Capture the cell that displays the provided text and extract its [x, y] central coordinate. 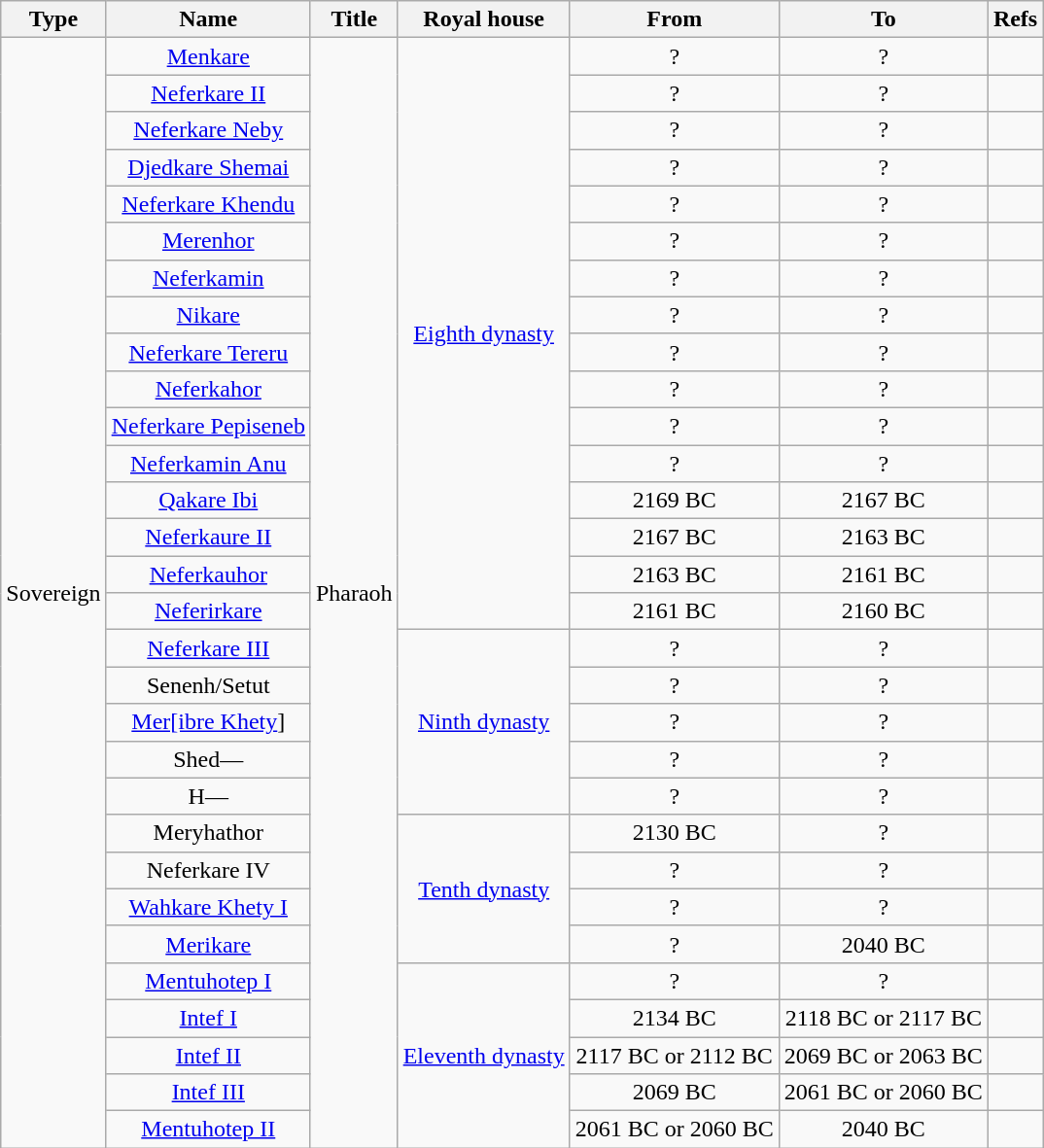
Intef II [208, 1055]
Neferkare II [208, 93]
Intef III [208, 1093]
Djedkare Shemai [208, 167]
Pharaoh [354, 593]
Intef I [208, 1018]
Neferkare Pepiseneb [208, 426]
Senenh/Setut [208, 685]
Merenhor [208, 241]
Name [208, 19]
H— [208, 796]
Neferkare Khendu [208, 204]
Neferkare Neby [208, 130]
Neferkahor [208, 389]
Neferkare III [208, 648]
Shed— [208, 759]
Neferirkare [208, 611]
Title [354, 19]
Sovereign [53, 593]
Refs [1015, 19]
2130 BC [675, 833]
2118 BC or 2117 BC [883, 1018]
Eleventh dynasty [484, 1055]
2069 BC [675, 1093]
Type [53, 19]
Qakare Ibi [208, 501]
Tenth dynasty [484, 888]
Wahkare Khety I [208, 907]
2160 BC [883, 611]
Mer[ibre Khety] [208, 722]
Meryhathor [208, 833]
Neferkamin Anu [208, 464]
Merikare [208, 944]
Neferkare IV [208, 870]
Neferkaure II [208, 538]
2169 BC [675, 501]
2134 BC [675, 1018]
2069 BC or 2063 BC [883, 1055]
Nikare [208, 315]
2117 BC or 2112 BC [675, 1055]
Mentuhotep II [208, 1130]
Eighth dynasty [484, 334]
To [883, 19]
Ninth dynasty [484, 722]
Royal house [484, 19]
Mentuhotep I [208, 981]
Neferkamin [208, 278]
Neferkare Tereru [208, 352]
Neferkauhor [208, 574]
Menkare [208, 56]
From [675, 19]
